Extract the [x, y] coordinate from the center of the cell holding the provided text.  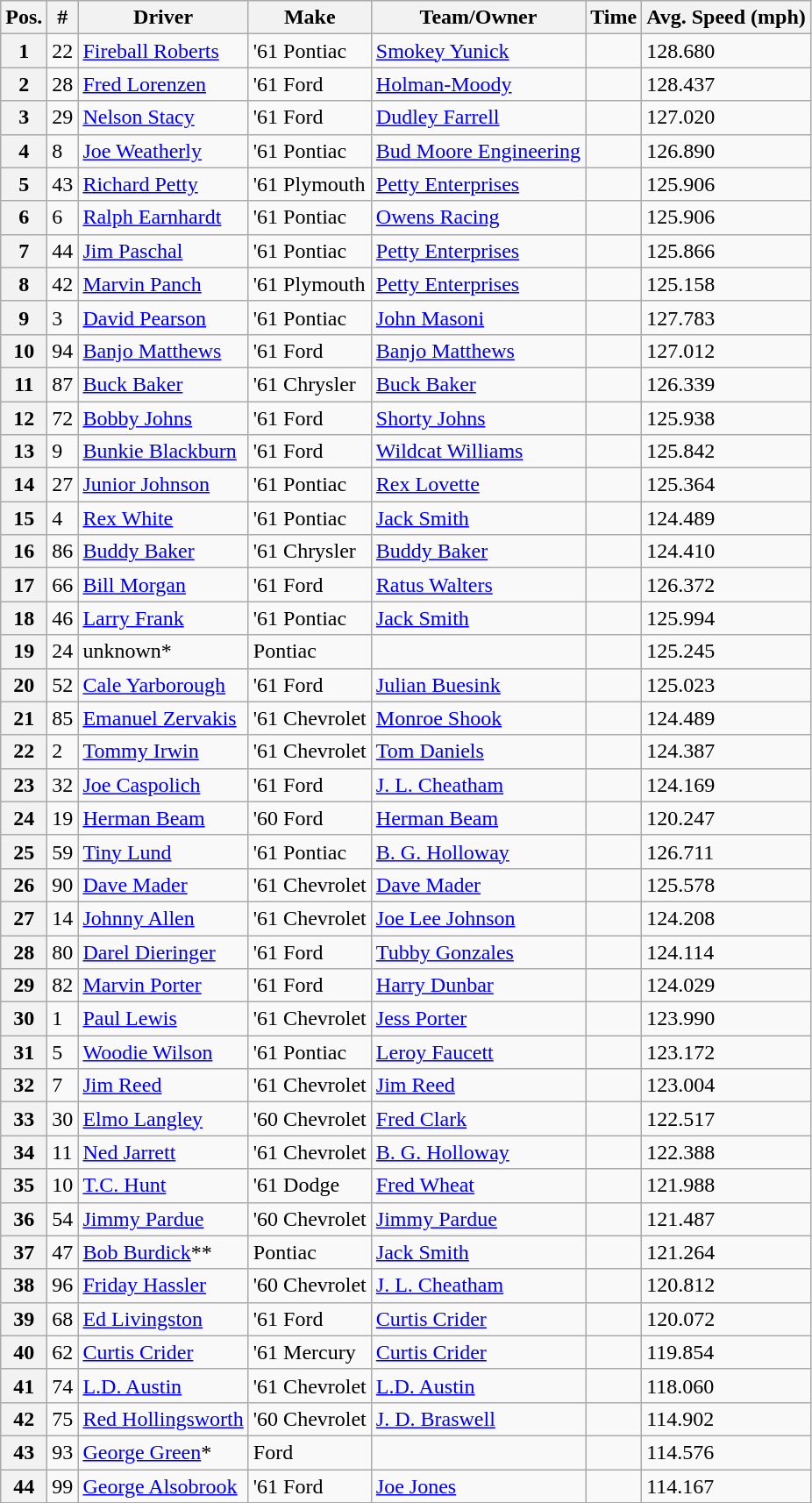
Pos. [25, 18]
126.890 [726, 151]
Avg. Speed (mph) [726, 18]
75 [63, 1419]
Dudley Farrell [478, 118]
68 [63, 1319]
Red Hollingsworth [163, 1419]
Marvin Porter [163, 986]
Smokey Yunick [478, 51]
Make [310, 18]
Shorty Johns [478, 418]
37 [25, 1252]
87 [63, 384]
122.388 [726, 1152]
125.578 [726, 885]
Bill Morgan [163, 585]
'61 Dodge [310, 1186]
13 [25, 452]
Ed Livingston [163, 1319]
125.994 [726, 618]
18 [25, 618]
59 [63, 851]
126.339 [726, 384]
Tiny Lund [163, 851]
39 [25, 1319]
119.854 [726, 1352]
124.208 [726, 918]
Tubby Gonzales [478, 951]
66 [63, 585]
Fireball Roberts [163, 51]
Ratus Walters [478, 585]
Tommy Irwin [163, 751]
Leroy Faucett [478, 1052]
George Alsobrook [163, 1486]
126.711 [726, 851]
72 [63, 418]
Monroe Shook [478, 718]
123.172 [726, 1052]
20 [25, 685]
Fred Lorenzen [163, 84]
128.437 [726, 84]
74 [63, 1385]
123.004 [726, 1086]
31 [25, 1052]
Paul Lewis [163, 1019]
82 [63, 986]
Ford [310, 1452]
Team/Owner [478, 18]
127.783 [726, 317]
23 [25, 785]
62 [63, 1352]
47 [63, 1252]
John Masoni [478, 317]
Elmo Langley [163, 1119]
'61 Mercury [310, 1352]
Larry Frank [163, 618]
17 [25, 585]
38 [25, 1286]
21 [25, 718]
Tom Daniels [478, 751]
125.938 [726, 418]
114.576 [726, 1452]
127.012 [726, 351]
25 [25, 851]
124.114 [726, 951]
120.247 [726, 818]
124.387 [726, 751]
Cale Yarborough [163, 685]
90 [63, 885]
124.169 [726, 785]
Joe Jones [478, 1486]
George Green* [163, 1452]
12 [25, 418]
'60 Ford [310, 818]
Joe Weatherly [163, 151]
Bud Moore Engineering [478, 151]
Emanuel Zervakis [163, 718]
Fred Clark [478, 1119]
Holman-Moody [478, 84]
121.487 [726, 1219]
127.020 [726, 118]
118.060 [726, 1385]
Bobby Johns [163, 418]
Driver [163, 18]
125.842 [726, 452]
54 [63, 1219]
36 [25, 1219]
Friday Hassler [163, 1286]
Joe Caspolich [163, 785]
Jim Paschal [163, 251]
Woodie Wilson [163, 1052]
99 [63, 1486]
Marvin Panch [163, 284]
96 [63, 1286]
128.680 [726, 51]
Nelson Stacy [163, 118]
40 [25, 1352]
Jess Porter [478, 1019]
46 [63, 618]
123.990 [726, 1019]
26 [25, 885]
Harry Dunbar [478, 986]
# [63, 18]
16 [25, 552]
Bob Burdick** [163, 1252]
unknown* [163, 652]
52 [63, 685]
41 [25, 1385]
120.072 [726, 1319]
Julian Buesink [478, 685]
Johnny Allen [163, 918]
125.158 [726, 284]
Joe Lee Johnson [478, 918]
33 [25, 1119]
121.988 [726, 1186]
Richard Petty [163, 184]
122.517 [726, 1119]
120.812 [726, 1286]
Darel Dieringer [163, 951]
34 [25, 1152]
Wildcat Williams [478, 452]
124.029 [726, 986]
Ralph Earnhardt [163, 217]
121.264 [726, 1252]
125.245 [726, 652]
114.167 [726, 1486]
85 [63, 718]
125.023 [726, 685]
35 [25, 1186]
David Pearson [163, 317]
126.372 [726, 585]
Time [614, 18]
114.902 [726, 1419]
Fred Wheat [478, 1186]
94 [63, 351]
J. D. Braswell [478, 1419]
15 [25, 518]
80 [63, 951]
Rex White [163, 518]
Bunkie Blackburn [163, 452]
125.364 [726, 485]
Owens Racing [478, 217]
93 [63, 1452]
Junior Johnson [163, 485]
125.866 [726, 251]
T.C. Hunt [163, 1186]
Ned Jarrett [163, 1152]
124.410 [726, 552]
Rex Lovette [478, 485]
86 [63, 552]
